Output the (x, y) coordinate of the center of the cell containing the given text.  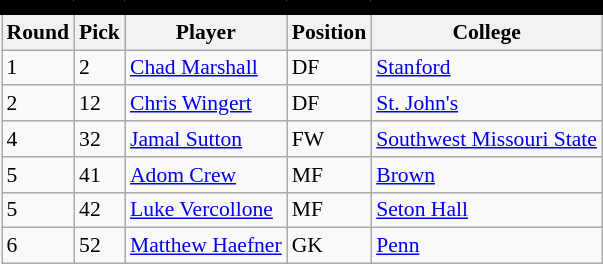
42 (100, 210)
Player (206, 32)
Jamal Sutton (206, 139)
Pick (100, 32)
1 (38, 68)
52 (100, 246)
Seton Hall (486, 210)
College (486, 32)
Stanford (486, 68)
32 (100, 139)
Position (329, 32)
12 (100, 104)
Luke Vercollone (206, 210)
Southwest Missouri State (486, 139)
Adom Crew (206, 175)
Chad Marshall (206, 68)
41 (100, 175)
4 (38, 139)
Chris Wingert (206, 104)
Penn (486, 246)
Matthew Haefner (206, 246)
6 (38, 246)
Brown (486, 175)
Round (38, 32)
St. John's (486, 104)
FW (329, 139)
GK (329, 246)
